Find where the given text appears and provide that cell's center as [x, y] coordinate. 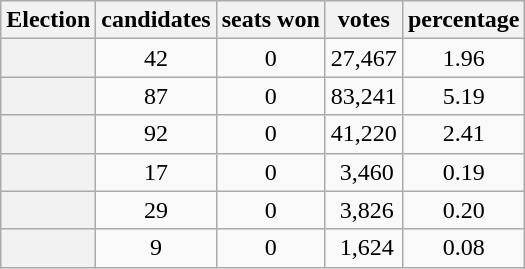
seats won [270, 20]
0.20 [464, 210]
17 [156, 172]
87 [156, 96]
27,467 [364, 58]
42 [156, 58]
0.19 [464, 172]
0.08 [464, 248]
3,826 [364, 210]
percentage [464, 20]
Election [48, 20]
29 [156, 210]
1,624 [364, 248]
92 [156, 134]
votes [364, 20]
2.41 [464, 134]
9 [156, 248]
1.96 [464, 58]
3,460 [364, 172]
41,220 [364, 134]
83,241 [364, 96]
candidates [156, 20]
5.19 [464, 96]
